Output the [X, Y] coordinate of the center of the cell containing the given text.  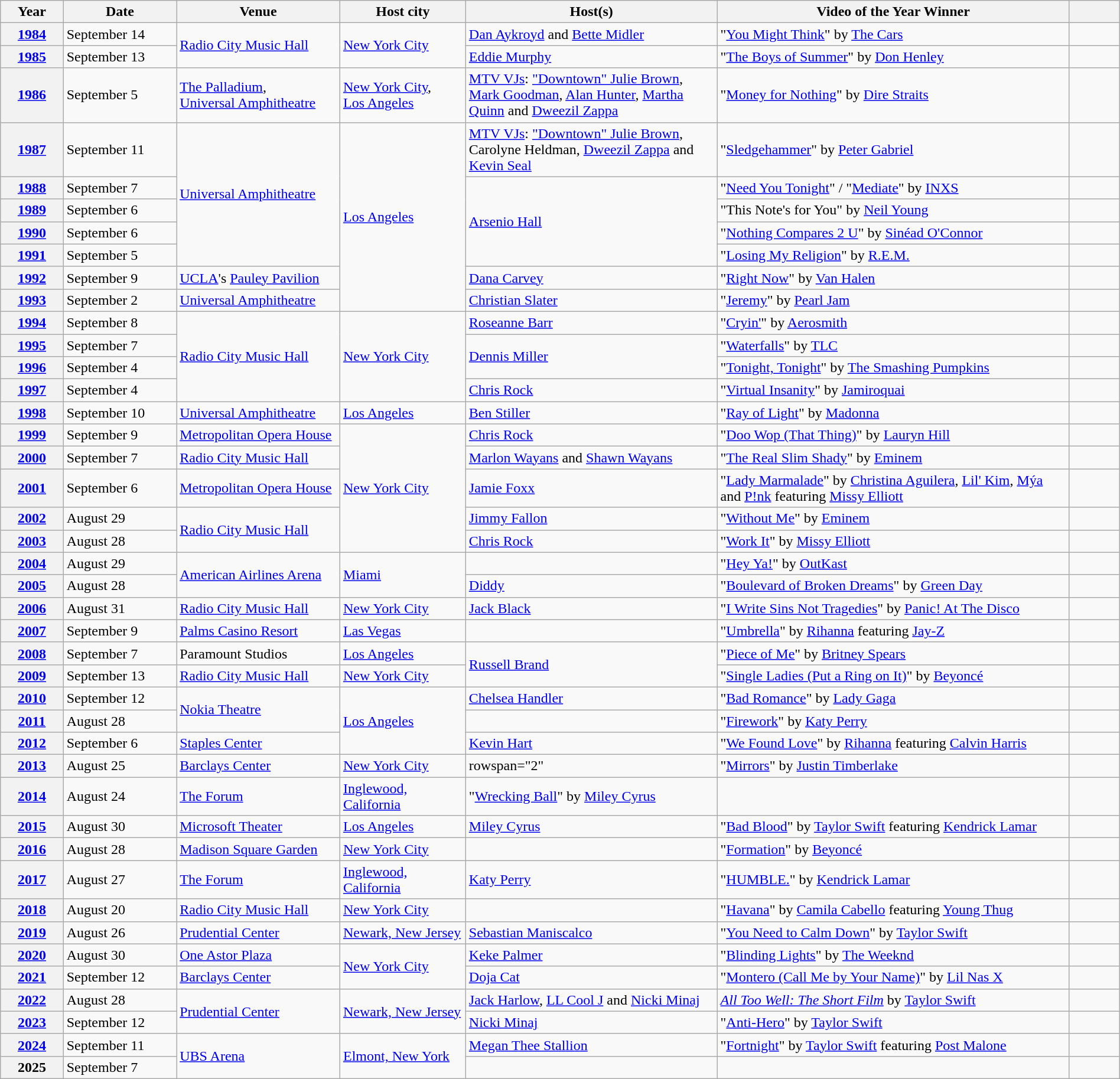
"Doo Wop (That Thing)" by Lauryn Hill [893, 435]
Dennis Miller [591, 357]
"Boulevard of Broken Dreams" by Green Day [893, 586]
"Firework" by Katy Perry [893, 721]
Nicki Minaj [591, 1022]
Host(s) [591, 12]
Miley Cyrus [591, 827]
Year [32, 12]
Marlon Wayans and Shawn Wayans [591, 458]
1994 [32, 322]
Nokia Theatre [259, 709]
Arsenio Hall [591, 221]
"Ray of Light" by Madonna [893, 413]
"Lady Marmalade" by Christina Aguilera, Lil' Kim, Mýa and P!nk featuring Missy Elliott [893, 488]
"Sledgehammer" by Peter Gabriel [893, 149]
September 2 [120, 300]
Elmont, New York [403, 1056]
September 14 [120, 34]
1997 [32, 390]
"I Write Sins Not Tragedies" by Panic! At The Disco [893, 608]
"The Boys of Summer" by Don Henley [893, 57]
"Havana" by Camila Cabello featuring Young Thug [893, 910]
Sebastian Maniscalco [591, 933]
2009 [32, 676]
Kevin Hart [591, 744]
2008 [32, 653]
Doja Cat [591, 977]
"Montero (Call Me by Your Name)" by Lil Nas X [893, 977]
1996 [32, 368]
"Bad Blood" by Taylor Swift featuring Kendrick Lamar [893, 827]
August 31 [120, 608]
2002 [32, 519]
September 8 [120, 322]
2001 [32, 488]
American Airlines Arena [259, 575]
"You Need to Calm Down" by Taylor Swift [893, 933]
Roseanne Barr [591, 322]
Christian Slater [591, 300]
2013 [32, 766]
New York City,Los Angeles [403, 95]
2021 [32, 977]
"Work It" by Missy Elliott [893, 541]
2007 [32, 631]
"The Real Slim Shady" by Eminem [893, 458]
1999 [32, 435]
Video of the Year Winner [893, 12]
"Without Me" by Eminem [893, 519]
2020 [32, 955]
2012 [32, 744]
Paramount Studios [259, 653]
1995 [32, 345]
UCLA's Pauley Pavilion [259, 278]
September 10 [120, 413]
Ben Stiller [591, 413]
2025 [32, 1067]
1990 [32, 233]
"Umbrella" by Rihanna featuring Jay-Z [893, 631]
The Palladium,Universal Amphitheatre [259, 95]
"Formation" by Beyoncé [893, 849]
"Nothing Compares 2 U" by Sinéad O'Connor [893, 233]
"Piece of Me" by Britney Spears [893, 653]
August 26 [120, 933]
"Right Now" by Van Halen [893, 278]
"You Might Think" by The Cars [893, 34]
All Too Well: The Short Film by Taylor Swift [893, 1000]
"Need You Tonight" / "Mediate" by INXS [893, 188]
2000 [32, 458]
"Blinding Lights" by The Weeknd [893, 955]
1989 [32, 210]
2015 [32, 827]
Katy Perry [591, 880]
"This Note's for You" by Neil Young [893, 210]
Host city [403, 12]
"Single Ladies (Put a Ring on It)" by Beyoncé [893, 676]
MTV VJs: "Downtown" Julie Brown, Carolyne Heldman, Dweezil Zappa and Kevin Seal [591, 149]
August 24 [120, 796]
"Cryin'" by Aerosmith [893, 322]
Venue [259, 12]
1987 [32, 149]
"Jeremy" by Pearl Jam [893, 300]
"Fortnight" by Taylor Swift featuring Post Malone [893, 1045]
"Money for Nothing" by Dire Straits [893, 95]
2011 [32, 721]
Jack Black [591, 608]
2023 [32, 1022]
August 27 [120, 880]
"Waterfalls" by TLC [893, 345]
UBS Arena [259, 1056]
2010 [32, 698]
Keke Palmer [591, 955]
Chelsea Handler [591, 698]
"Wrecking Ball" by Miley Cyrus [591, 796]
1986 [32, 95]
August 20 [120, 910]
Las Vegas [403, 631]
"Bad Romance" by Lady Gaga [893, 698]
Dan Aykroyd and Bette Midler [591, 34]
Diddy [591, 586]
2016 [32, 849]
2017 [32, 880]
Miami [403, 575]
MTV VJs: "Downtown" Julie Brown, Mark Goodman, Alan Hunter, Martha Quinn and Dweezil Zappa [591, 95]
1992 [32, 278]
2006 [32, 608]
1988 [32, 188]
2004 [32, 563]
Jimmy Fallon [591, 519]
August 25 [120, 766]
1993 [32, 300]
One Astor Plaza [259, 955]
2019 [32, 933]
Eddie Murphy [591, 57]
Jamie Foxx [591, 488]
Jack Harlow, LL Cool J and Nicki Minaj [591, 1000]
2003 [32, 541]
Microsoft Theater [259, 827]
"Losing My Religion" by R.E.M. [893, 255]
2014 [32, 796]
2018 [32, 910]
"HUMBLE." by Kendrick Lamar [893, 880]
"We Found Love" by Rihanna featuring Calvin Harris [893, 744]
"Hey Ya!" by OutKast [893, 563]
Russell Brand [591, 664]
2005 [32, 586]
1991 [32, 255]
Staples Center [259, 744]
2024 [32, 1045]
"Virtual Insanity" by Jamiroquai [893, 390]
"Tonight, Tonight" by The Smashing Pumpkins [893, 368]
"Anti-Hero" by Taylor Swift [893, 1022]
rowspan="2" [591, 766]
Dana Carvey [591, 278]
Palms Casino Resort [259, 631]
Date [120, 12]
2022 [32, 1000]
1985 [32, 57]
Madison Square Garden [259, 849]
1998 [32, 413]
1984 [32, 34]
Megan Thee Stallion [591, 1045]
"Mirrors" by Justin Timberlake [893, 766]
